Provide the [X, Y] coordinate of the cell's center where the given text is located.  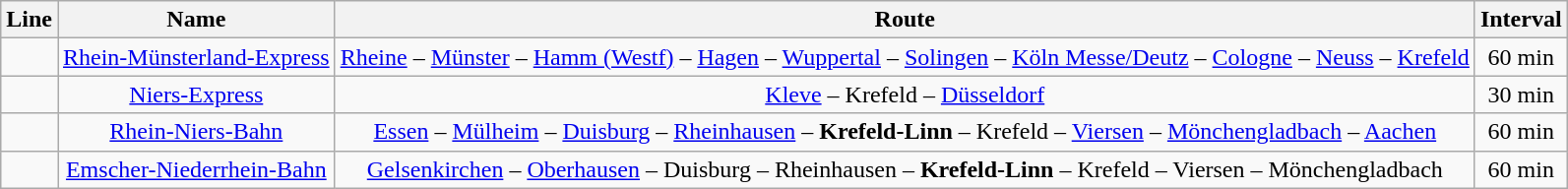
Rheine – Münster – Hamm (Westf) – Hagen – Wuppertal – Solingen – Köln Messe/Deutz – Cologne – Neuss – Krefeld [905, 57]
Essen – Mülheim – Duisburg – Rheinhausen – Krefeld-Linn – Krefeld – Viersen – Mönchengladbach – Aachen [905, 132]
Interval [1521, 20]
Kleve – Krefeld – Düsseldorf [905, 94]
Route [905, 20]
Emscher-Niederrhein-Bahn [196, 169]
Line [30, 20]
Name [196, 20]
30 min [1521, 94]
Rhein-Münsterland-Express [196, 57]
Rhein-Niers-Bahn [196, 132]
Gelsenkirchen – Oberhausen – Duisburg – Rheinhausen – Krefeld-Linn – Krefeld – Viersen – Mönchengladbach [905, 169]
Niers-Express [196, 94]
